Return (x, y) of the center of cell containing provided text 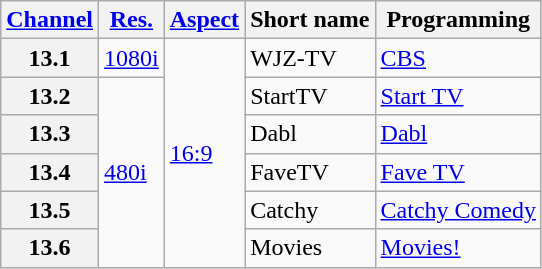
Res. (132, 20)
13.5 (50, 210)
13.1 (50, 58)
WJZ-TV (310, 58)
480i (132, 172)
Fave TV (458, 172)
CBS (458, 58)
Movies (310, 248)
1080i (132, 58)
13.3 (50, 134)
Catchy Comedy (458, 210)
Channel (50, 20)
13.2 (50, 96)
Short name (310, 20)
StartTV (310, 96)
Programming (458, 20)
13.4 (50, 172)
FaveTV (310, 172)
Start TV (458, 96)
13.6 (50, 248)
Catchy (310, 210)
Movies! (458, 248)
16:9 (204, 153)
Aspect (204, 20)
